From the cell containing the given text, extract its center point as (X, Y) coordinate. 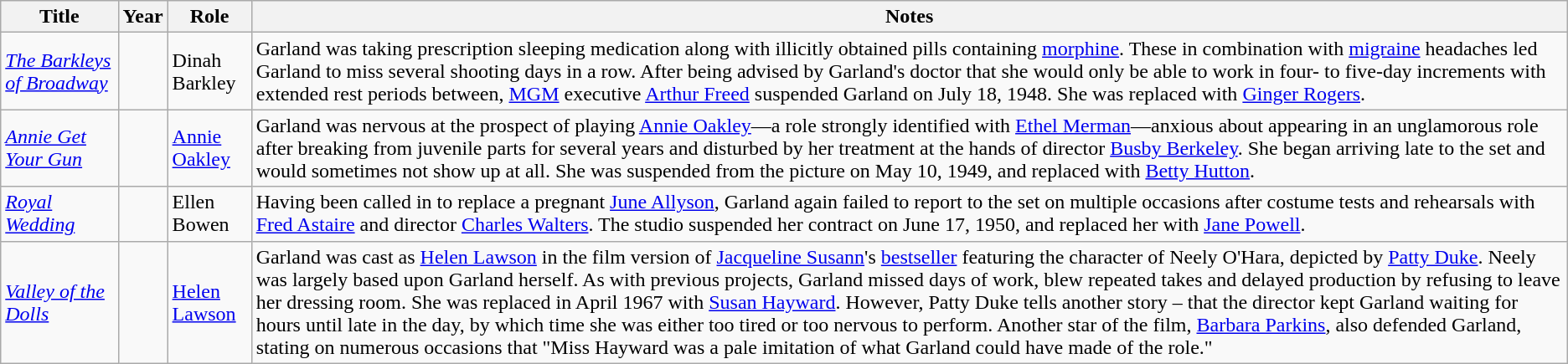
Ellen Bowen (209, 214)
Helen Lawson (209, 302)
Dinah Barkley (209, 71)
Valley of the Dolls (59, 302)
Annie Oakley (209, 148)
Notes (910, 17)
Title (59, 17)
Year (142, 17)
Annie Get Your Gun (59, 148)
Role (209, 17)
Royal Wedding (59, 214)
The Barkleys of Broadway (59, 71)
